Return the (X, Y) coordinate for the center point of the cell that contains the specified text.  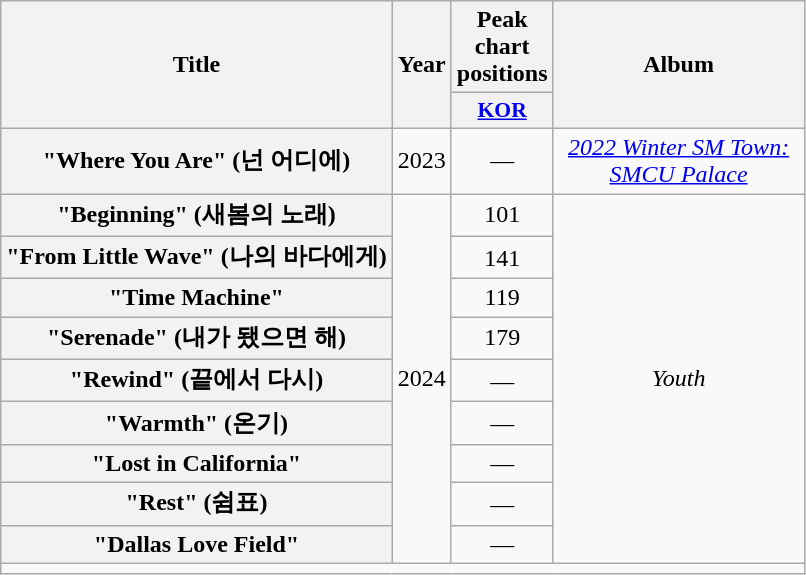
Year (422, 65)
Title (196, 65)
Peak chart positions (502, 47)
KOR (502, 111)
"Where You Are" (넌 어디에) (196, 160)
"Warmth" (온기) (196, 424)
179 (502, 338)
2024 (422, 379)
"Rest" (쉼표) (196, 504)
101 (502, 216)
2022 Winter SM Town: SMCU Palace (678, 160)
"From Little Wave" (나의 바다에게) (196, 258)
"Lost in California" (196, 463)
"Beginning" (새봄의 노래) (196, 216)
119 (502, 298)
Youth (678, 379)
"Dallas Love Field" (196, 544)
2023 (422, 160)
"Serenade" (내가 됐으면 해) (196, 338)
"Rewind" (끝에서 다시) (196, 380)
"Time Machine" (196, 298)
Album (678, 65)
141 (502, 258)
